From the cell containing the given text, extract its center point as (x, y) coordinate. 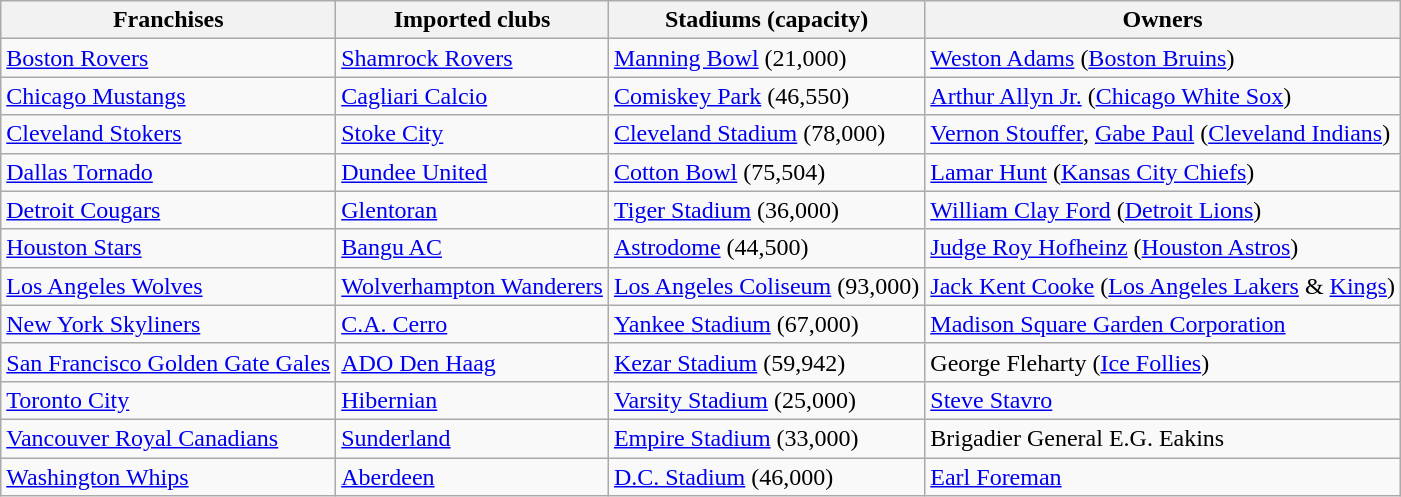
Comiskey Park (46,550) (766, 96)
Detroit Cougars (168, 210)
Wolverhampton Wanderers (472, 286)
Weston Adams (Boston Bruins) (1163, 58)
Manning Bowl (21,000) (766, 58)
Boston Rovers (168, 58)
Imported clubs (472, 20)
Dundee United (472, 172)
Steve Stavro (1163, 400)
Washington Whips (168, 477)
Kezar Stadium (59,942) (766, 362)
Jack Kent Cooke (Los Angeles Lakers & Kings) (1163, 286)
Cleveland Stadium (78,000) (766, 134)
Stadiums (capacity) (766, 20)
Yankee Stadium (67,000) (766, 324)
Cleveland Stokers (168, 134)
Vancouver Royal Canadians (168, 438)
Sunderland (472, 438)
Los Angeles Wolves (168, 286)
Houston Stars (168, 248)
Lamar Hunt (Kansas City Chiefs) (1163, 172)
Chicago Mustangs (168, 96)
Bangu AC (472, 248)
D.C. Stadium (46,000) (766, 477)
Glentoran (472, 210)
Varsity Stadium (25,000) (766, 400)
Franchises (168, 20)
C.A. Cerro (472, 324)
San Francisco Golden Gate Gales (168, 362)
Toronto City (168, 400)
Earl Foreman (1163, 477)
Los Angeles Coliseum (93,000) (766, 286)
Vernon Stouffer, Gabe Paul (Cleveland Indians) (1163, 134)
William Clay Ford (Detroit Lions) (1163, 210)
Dallas Tornado (168, 172)
New York Skyliners (168, 324)
Cotton Bowl (75,504) (766, 172)
Arthur Allyn Jr. (Chicago White Sox) (1163, 96)
ADO Den Haag (472, 362)
Cagliari Calcio (472, 96)
Brigadier General E.G. Eakins (1163, 438)
George Fleharty (Ice Follies) (1163, 362)
Tiger Stadium (36,000) (766, 210)
Astrodome (44,500) (766, 248)
Shamrock Rovers (472, 58)
Judge Roy Hofheinz (Houston Astros) (1163, 248)
Madison Square Garden Corporation (1163, 324)
Hibernian (472, 400)
Owners (1163, 20)
Stoke City (472, 134)
Empire Stadium (33,000) (766, 438)
Aberdeen (472, 477)
